Output the (x, y) coordinate of the center of the cell containing the given text.  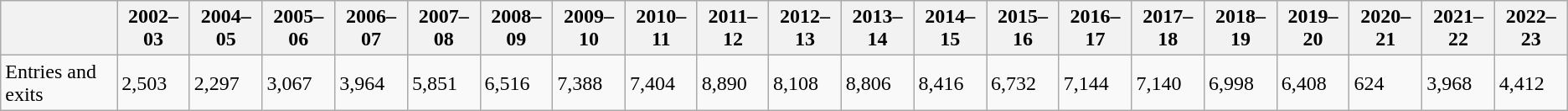
8,890 (732, 82)
8,108 (806, 82)
2015–16 (1024, 29)
2018–19 (1241, 29)
2010–11 (661, 29)
7,404 (661, 82)
6,408 (1313, 82)
2021–22 (1459, 29)
2,297 (226, 82)
624 (1385, 82)
2006–07 (372, 29)
6,516 (516, 82)
2012–13 (806, 29)
7,144 (1096, 82)
2011–12 (732, 29)
2009–10 (590, 29)
2020–21 (1385, 29)
3,964 (372, 82)
2016–17 (1096, 29)
2007–08 (444, 29)
8,806 (878, 82)
3,968 (1459, 82)
7,388 (590, 82)
2008–09 (516, 29)
3,067 (298, 82)
2017–18 (1168, 29)
2005–06 (298, 29)
4,412 (1531, 82)
8,416 (950, 82)
6,998 (1241, 82)
6,732 (1024, 82)
2,503 (154, 82)
2004–05 (226, 29)
2002–03 (154, 29)
2022–23 (1531, 29)
2013–14 (878, 29)
2019–20 (1313, 29)
7,140 (1168, 82)
2014–15 (950, 29)
5,851 (444, 82)
Entries and exits (59, 82)
